Search for the cell housing the specified text and yield its (x, y) center coordinate. 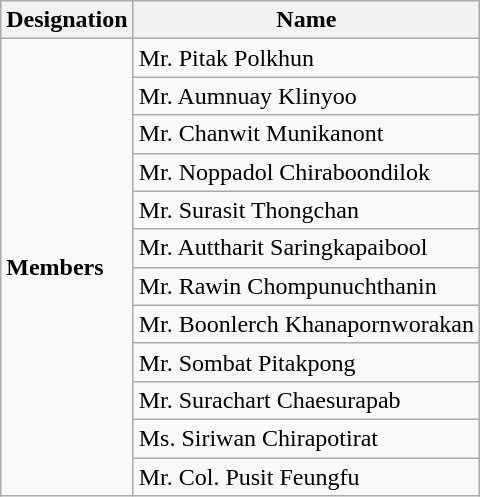
Mr. Surachart Chaesurapab (306, 400)
Mr. Surasit Thongchan (306, 210)
Mr. Col. Pusit Feungfu (306, 477)
Mr. Noppadol Chiraboondilok (306, 172)
Mr. Aumnuay Klinyoo (306, 96)
Mr. Chanwit Munikanont (306, 134)
Mr. Boonlerch Khanapornworakan (306, 324)
Ms. Siriwan Chirapotirat (306, 438)
Mr. Rawin Chompunuchthanin (306, 286)
Name (306, 20)
Designation (67, 20)
Mr. Auttharit Saringkapaibool (306, 248)
Mr. Pitak Polkhun (306, 58)
Mr. Sombat Pitakpong (306, 362)
Members (67, 268)
